Locate the cell with the specified text and output its [x, y] center coordinate. 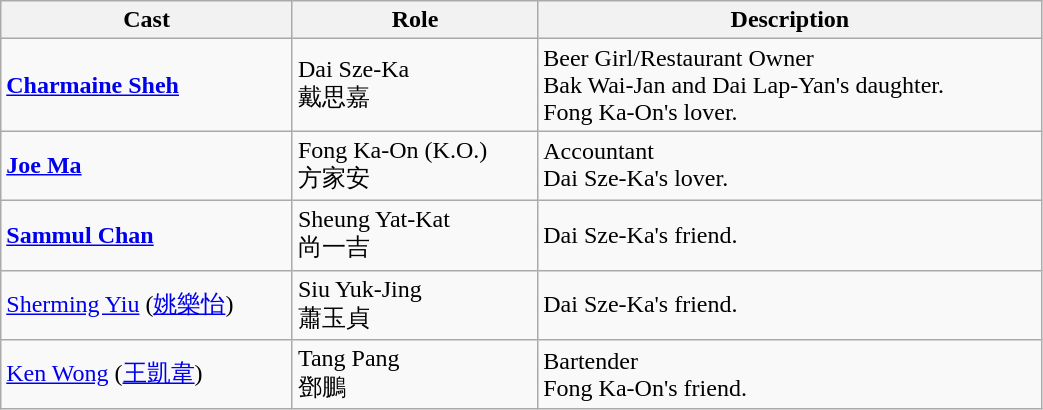
Tang Pang 鄧鵬 [414, 375]
Cast [147, 20]
Role [414, 20]
Beer Girl/Restaurant Owner Bak Wai-Jan and Dai Lap-Yan's daughter. Fong Ka-On's lover. [790, 85]
Bartender Fong Ka-On's friend. [790, 375]
Charmaine Sheh [147, 85]
Sherming Yiu (姚樂怡) [147, 305]
Dai Sze-Ka 戴思嘉 [414, 85]
Sammul Chan [147, 235]
Joe Ma [147, 166]
Sheung Yat-Kat 尚一吉 [414, 235]
Accountant Dai Sze-Ka's lover. [790, 166]
Description [790, 20]
Ken Wong (王凱韋) [147, 375]
Siu Yuk-Jing 蕭玉貞 [414, 305]
Fong Ka-On (K.O.) 方家安 [414, 166]
